Identify which cell holds the provided text, then report its (X, Y) central coordinate. 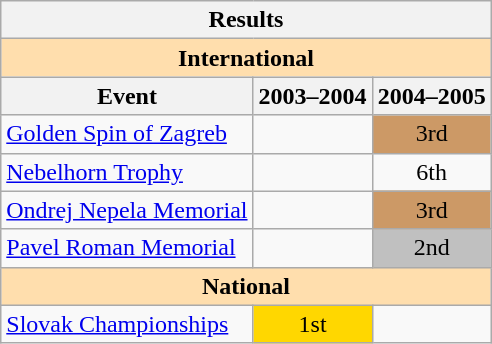
Slovak Championships (127, 324)
Ondrej Nepela Memorial (127, 210)
2004–2005 (432, 96)
Pavel Roman Memorial (127, 248)
Nebelhorn Trophy (127, 172)
Event (127, 96)
Golden Spin of Zagreb (127, 134)
6th (432, 172)
Results (246, 20)
2003–2004 (312, 96)
International (246, 58)
1st (312, 324)
2nd (432, 248)
National (246, 286)
